Identify which cell holds the provided text, then report its (x, y) central coordinate. 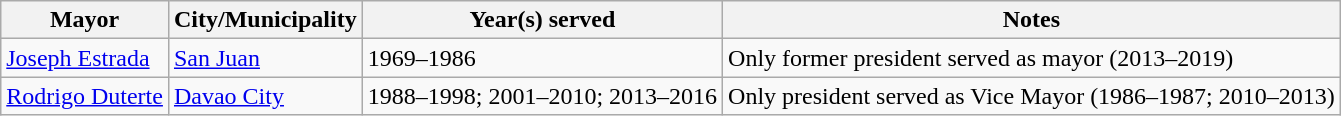
Mayor (85, 20)
Only former president served as mayor (2013–2019) (1032, 58)
Rodrigo Duterte (85, 96)
Davao City (265, 96)
Only president served as Vice Mayor (1986–1987; 2010–2013) (1032, 96)
Year(s) served (542, 20)
1969–1986 (542, 58)
Joseph Estrada (85, 58)
1988–1998; 2001–2010; 2013–2016 (542, 96)
San Juan (265, 58)
City/Municipality (265, 20)
Notes (1032, 20)
